Detect which cell encompasses the target text, then output its [X, Y] center coordinate. 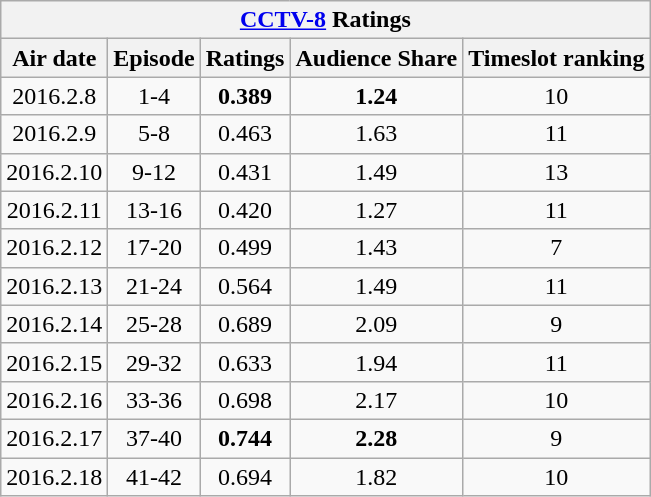
Timeslot ranking [556, 58]
Ratings [245, 58]
2.09 [376, 324]
2016.2.8 [54, 96]
Episode [154, 58]
41-42 [154, 477]
25-28 [154, 324]
2016.2.17 [54, 438]
0.499 [245, 248]
33-36 [154, 400]
0.694 [245, 477]
21-24 [154, 286]
2.28 [376, 438]
13-16 [154, 210]
0.633 [245, 362]
17-20 [154, 248]
0.698 [245, 400]
2016.2.13 [54, 286]
0.389 [245, 96]
9-12 [154, 172]
1.82 [376, 477]
0.564 [245, 286]
1.43 [376, 248]
0.463 [245, 134]
0.420 [245, 210]
CCTV-8 Ratings [326, 20]
29-32 [154, 362]
2016.2.15 [54, 362]
0.431 [245, 172]
1.24 [376, 96]
2016.2.11 [54, 210]
2016.2.9 [54, 134]
2016.2.18 [54, 477]
2016.2.12 [54, 248]
1.94 [376, 362]
2016.2.14 [54, 324]
0.689 [245, 324]
Audience Share [376, 58]
1-4 [154, 96]
2.17 [376, 400]
13 [556, 172]
0.744 [245, 438]
1.27 [376, 210]
2016.2.10 [54, 172]
7 [556, 248]
1.63 [376, 134]
Air date [54, 58]
37-40 [154, 438]
2016.2.16 [54, 400]
5-8 [154, 134]
